Capture the cell that displays the provided text and extract its [x, y] central coordinate. 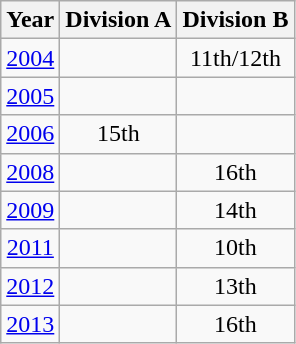
10th [236, 248]
2008 [30, 172]
15th [118, 134]
Division A [118, 20]
11th/12th [236, 58]
2005 [30, 96]
Year [30, 20]
2011 [30, 248]
13th [236, 286]
2004 [30, 58]
14th [236, 210]
2006 [30, 134]
2009 [30, 210]
2012 [30, 286]
Division B [236, 20]
2013 [30, 324]
